Capture the cell that displays the provided text and extract its [X, Y] central coordinate. 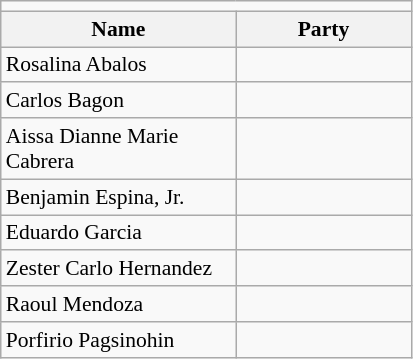
Carlos Bagon [118, 101]
Raoul Mendoza [118, 304]
Aissa Dianne Marie Cabrera [118, 148]
Rosalina Abalos [118, 65]
Name [118, 29]
Zester Carlo Hernandez [118, 269]
Benjamin Espina, Jr. [118, 197]
Eduardo Garcia [118, 233]
Porfirio Pagsinohin [118, 340]
Party [324, 29]
